Return [x, y] of the center of cell containing provided text 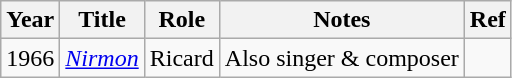
Year [30, 20]
Nirmon [102, 58]
Title [102, 20]
1966 [30, 58]
Ricard [182, 58]
Also singer & composer [342, 58]
Notes [342, 20]
Ref [488, 20]
Role [182, 20]
